Locate the cell with the specified text and output its [x, y] center coordinate. 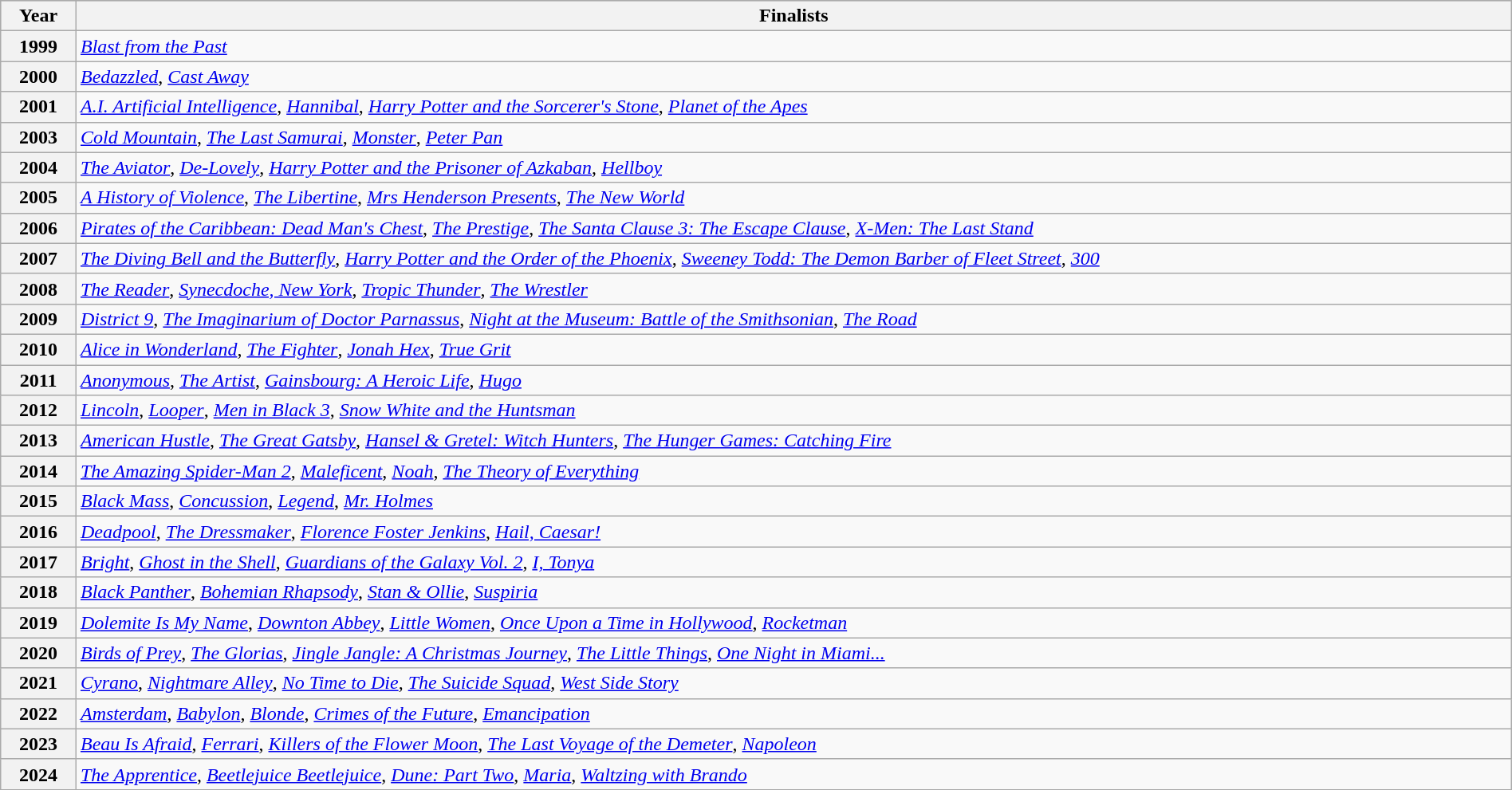
The Reader, Synecdoche, New York, Tropic Thunder, The Wrestler [793, 289]
2024 [38, 774]
Dolemite Is My Name, Downton Abbey, Little Women, Once Upon a Time in Hollywood, Rocketman [793, 623]
2016 [38, 532]
2006 [38, 228]
2012 [38, 411]
2001 [38, 107]
Blast from the Past [793, 46]
2000 [38, 77]
American Hustle, The Great Gatsby, Hansel & Gretel: Witch Hunters, The Hunger Games: Catching Fire [793, 441]
2023 [38, 744]
Birds of Prey, The Glorias, Jingle Jangle: A Christmas Journey, The Little Things, One Night in Miami... [793, 653]
2021 [38, 683]
Finalists [793, 16]
Year [38, 16]
2018 [38, 592]
Bright, Ghost in the Shell, Guardians of the Galaxy Vol. 2, I, Tonya [793, 562]
The Apprentice, Beetlejuice Beetlejuice, Dune: Part Two, Maria, Waltzing with Brando [793, 774]
2004 [38, 167]
Lincoln, Looper, Men in Black 3, Snow White and the Huntsman [793, 411]
2013 [38, 441]
Cold Mountain, The Last Samurai, Monster, Peter Pan [793, 137]
Beau Is Afraid, Ferrari, Killers of the Flower Moon, The Last Voyage of the Demeter, Napoleon [793, 744]
Alice in Wonderland, The Fighter, Jonah Hex, True Grit [793, 349]
Pirates of the Caribbean: Dead Man's Chest, The Prestige, The Santa Clause 3: The Escape Clause, X-Men: The Last Stand [793, 228]
Cyrano, Nightmare Alley, No Time to Die, The Suicide Squad, West Side Story [793, 683]
Black Mass, Concussion, Legend, Mr. Holmes [793, 501]
A.I. Artificial Intelligence, Hannibal, Harry Potter and the Sorcerer's Stone, Planet of the Apes [793, 107]
2017 [38, 562]
The Amazing Spider-Man 2, Maleficent, Noah, The Theory of Everything [793, 471]
A History of Violence, The Libertine, Mrs Henderson Presents, The New World [793, 198]
1999 [38, 46]
Black Panther, Bohemian Rhapsody, Stan & Ollie, Suspiria [793, 592]
Amsterdam, Babylon, Blonde, Crimes of the Future, Emancipation [793, 713]
2014 [38, 471]
2022 [38, 713]
2020 [38, 653]
2007 [38, 258]
2005 [38, 198]
2008 [38, 289]
District 9, The Imaginarium of Doctor Parnassus, Night at the Museum: Battle of the Smithsonian, The Road [793, 319]
2003 [38, 137]
Bedazzled, Cast Away [793, 77]
The Diving Bell and the Butterfly, Harry Potter and the Order of the Phoenix, Sweeney Todd: The Demon Barber of Fleet Street, 300 [793, 258]
2019 [38, 623]
Deadpool, The Dressmaker, Florence Foster Jenkins, Hail, Caesar! [793, 532]
Anonymous, The Artist, Gainsbourg: A Heroic Life, Hugo [793, 380]
2011 [38, 380]
2015 [38, 501]
The Aviator, De-Lovely, Harry Potter and the Prisoner of Azkaban, Hellboy [793, 167]
2009 [38, 319]
2010 [38, 349]
